Identify which cell holds the provided text, then report its [x, y] central coordinate. 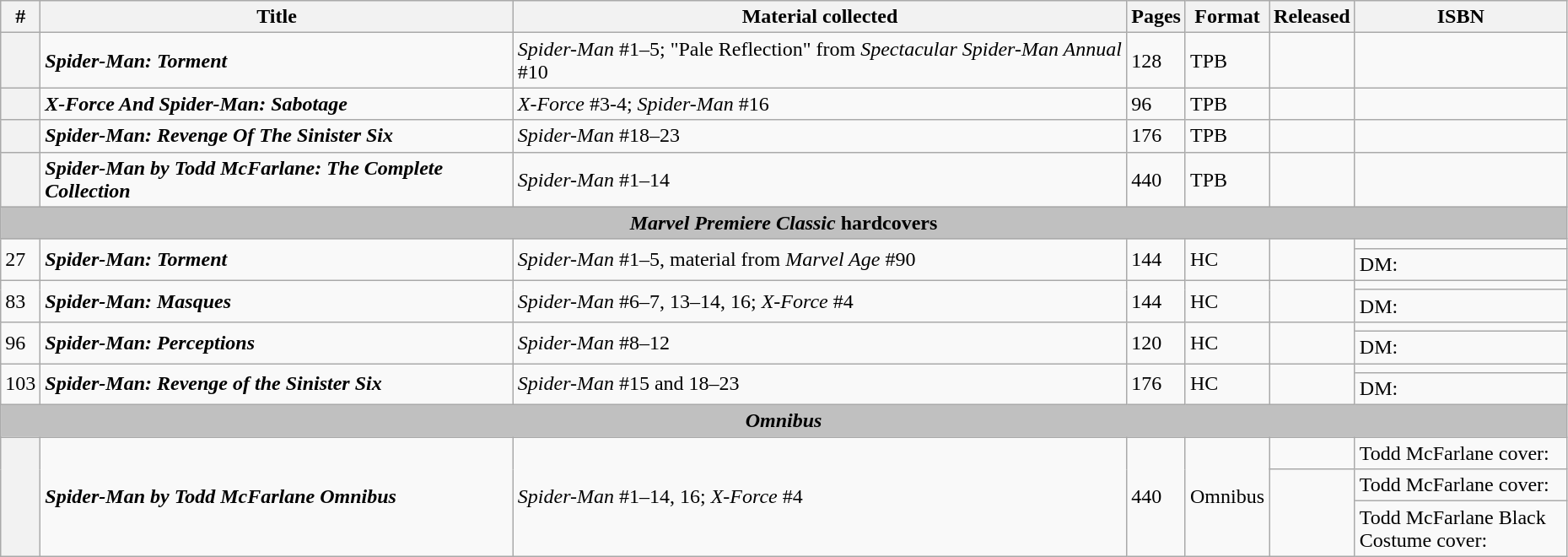
Spider-Man #1–14, 16; X-Force #4 [820, 496]
Spider-Man #6–7, 13–14, 16; X-Force #4 [820, 300]
Spider-Man by Todd McFarlane: The Complete Collection [277, 179]
X-Force #3-4; Spider-Man #16 [820, 104]
Released [1312, 17]
X-Force And Spider-Man: Sabotage [277, 104]
Spider-Man #18–23 [820, 136]
ISBN [1461, 17]
83 [20, 300]
Spider-Man: Masques [277, 300]
27 [20, 260]
Material collected [820, 17]
Pages [1156, 17]
Spider-Man by Todd McFarlane Omnibus [277, 496]
Spider-Man #1–5, material from Marvel Age #90 [820, 260]
Spider-Man: Perceptions [277, 343]
Spider-Man #8–12 [820, 343]
Spider-Man #1–5; "Pale Reflection" from Spectacular Spider-Man Annual #10 [820, 61]
Spider-Man: Revenge of the Sinister Six [277, 383]
Todd McFarlane Black Costume cover: [1461, 528]
# [20, 17]
Spider-Man: Revenge Of The Sinister Six [277, 136]
Title [277, 17]
128 [1156, 61]
Spider-Man #15 and 18–23 [820, 383]
Spider-Man #1–14 [820, 179]
Marvel Premiere Classic hardcovers [784, 223]
Format [1226, 17]
120 [1156, 343]
103 [20, 383]
